Return (x, y) of the center of cell containing provided text 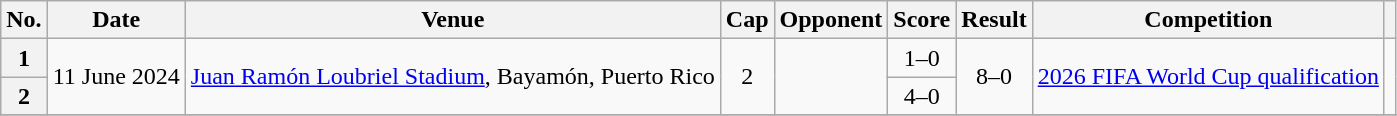
Result (994, 20)
2026 FIFA World Cup qualification (1208, 77)
Date (116, 20)
Cap (747, 20)
1–0 (922, 58)
4–0 (922, 96)
Opponent (831, 20)
Score (922, 20)
8–0 (994, 77)
Competition (1208, 20)
Venue (452, 20)
11 June 2024 (116, 77)
1 (24, 58)
Juan Ramón Loubriel Stadium, Bayamón, Puerto Rico (452, 77)
No. (24, 20)
